Identify which cell holds the provided text, then report its (X, Y) central coordinate. 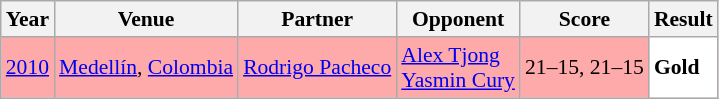
Partner (317, 19)
Result (684, 19)
Year (28, 19)
Rodrigo Pacheco (317, 68)
21–15, 21–15 (584, 68)
Medellín, Colombia (146, 68)
Gold (684, 68)
Score (584, 19)
2010 (28, 68)
Opponent (458, 19)
Venue (146, 19)
Alex Tjong Yasmin Cury (458, 68)
